Output the (X, Y) coordinate of the center of the cell containing the given text.  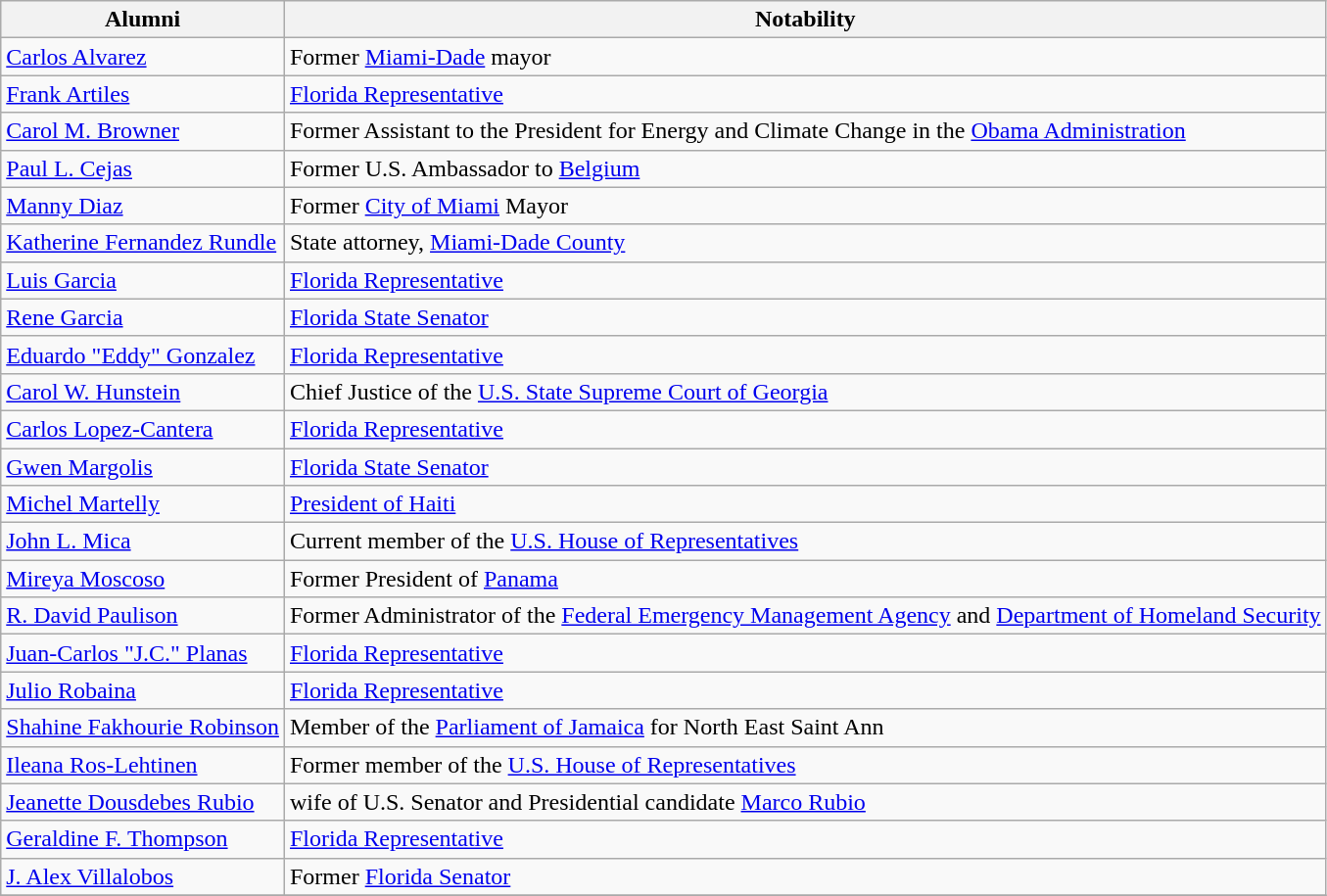
John L. Mica (143, 542)
President of Haiti (805, 504)
Current member of the U.S. House of Representatives (805, 542)
J. Alex Villalobos (143, 876)
Geraldine F. Thompson (143, 839)
R. David Paulison (143, 616)
Carlos Alvarez (143, 57)
Gwen Margolis (143, 467)
Notability (805, 20)
Member of the Parliament of Jamaica for North East Saint Ann (805, 728)
Former Administrator of the Federal Emergency Management Agency and Department of Homeland Security (805, 616)
Former City of Miami Mayor (805, 206)
Mireya Moscoso (143, 579)
Julio Robaina (143, 690)
Former President of Panama (805, 579)
Ileana Ros-Lehtinen (143, 765)
Chief Justice of the U.S. State Supreme Court of Georgia (805, 392)
Former Florida Senator (805, 876)
Luis Garcia (143, 280)
Carol W. Hunstein (143, 392)
Alumni (143, 20)
Michel Martelly (143, 504)
Katherine Fernandez Rundle (143, 243)
wife of U.S. Senator and Presidential candidate Marco Rubio (805, 802)
Former Miami-Dade mayor (805, 57)
Carlos Lopez-Cantera (143, 429)
Jeanette Dousdebes Rubio (143, 802)
Carol M. Browner (143, 131)
Rene Garcia (143, 317)
Shahine Fakhourie Robinson (143, 728)
Eduardo "Eddy" Gonzalez (143, 354)
Former Assistant to the President for Energy and Climate Change in the Obama Administration (805, 131)
Former U.S. Ambassador to Belgium (805, 168)
Paul L. Cejas (143, 168)
Former member of the U.S. House of Representatives (805, 765)
Frank Artiles (143, 94)
Juan-Carlos "J.C." Planas (143, 653)
Manny Diaz (143, 206)
State attorney, Miami-Dade County (805, 243)
